Capture the cell that displays the provided text and extract its (x, y) central coordinate. 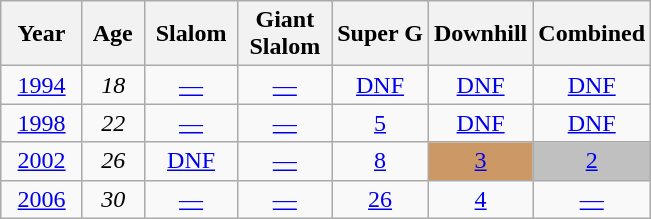
2 (592, 161)
22 (113, 123)
3 (480, 161)
1998 (42, 123)
Super G (380, 34)
Age (113, 34)
30 (113, 199)
2002 (42, 161)
5 (380, 123)
18 (113, 85)
4 (480, 199)
Slalom (191, 34)
Combined (592, 34)
2006 (42, 199)
Giant Slalom (285, 34)
Year (42, 34)
8 (380, 161)
Downhill (480, 34)
1994 (42, 85)
